Determine the (x, y) coordinate at the center of the cell enclosing the given text.  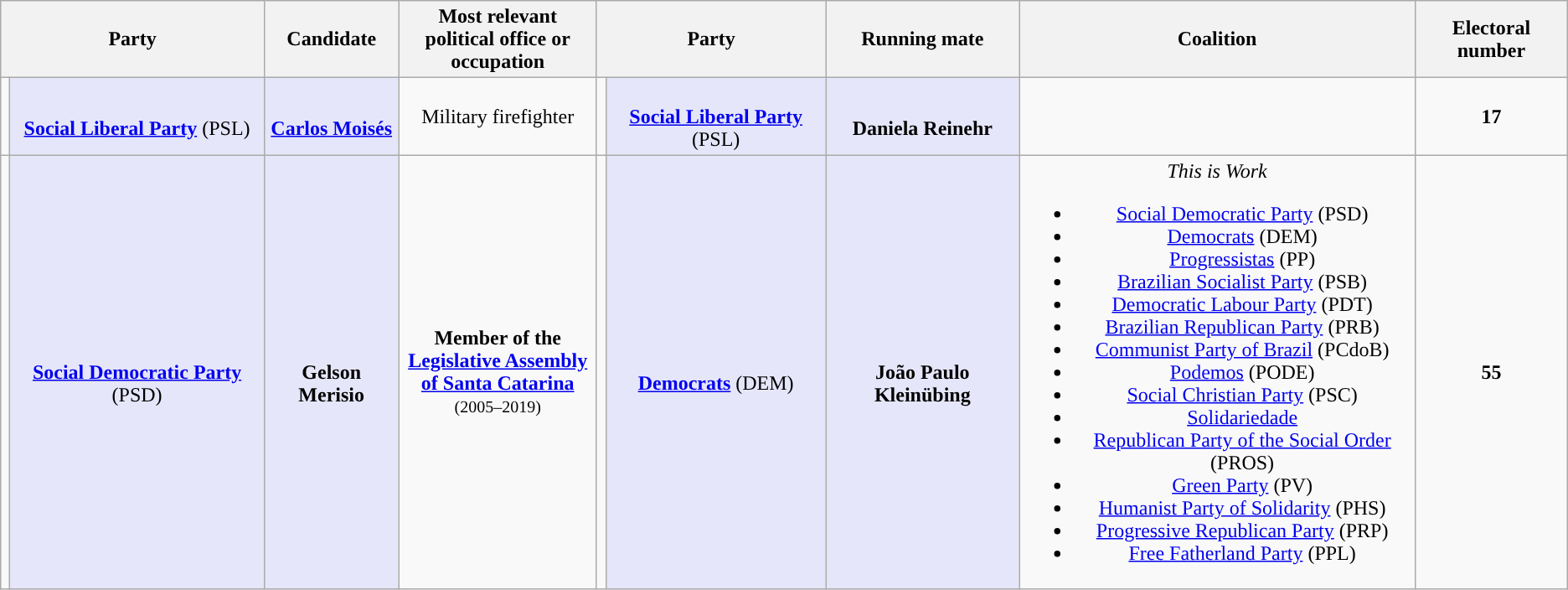
Coalition (1218, 39)
17 (1492, 116)
Daniela Reinehr (923, 116)
Electoral number (1492, 39)
Social Democratic Party (PSD) (137, 372)
Gelson Merisio (332, 372)
Democrats (DEM) (715, 372)
55 (1492, 372)
Most relevant political office or occupation (498, 39)
Member of the Legislative Assembly of Santa Catarina(2005–2019) (498, 372)
Candidate (332, 39)
Military firefighter (498, 116)
Running mate (923, 39)
Carlos Moisés (332, 116)
João Paulo Kleinübing (923, 372)
